Extract the [x, y] coordinate from the center of the cell holding the provided text.  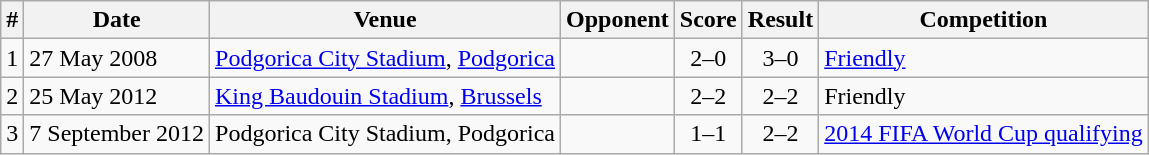
2014 FIFA World Cup qualifying [984, 134]
Result [780, 20]
1–1 [708, 134]
King Baudouin Stadium, Brussels [386, 96]
2 [12, 96]
3 [12, 134]
1 [12, 58]
Venue [386, 20]
Date [117, 20]
7 September 2012 [117, 134]
Competition [984, 20]
25 May 2012 [117, 96]
2–0 [708, 58]
3–0 [780, 58]
Score [708, 20]
# [12, 20]
27 May 2008 [117, 58]
Opponent [618, 20]
